Provide the (X, Y) coordinate of the cell's center where the given text is located.  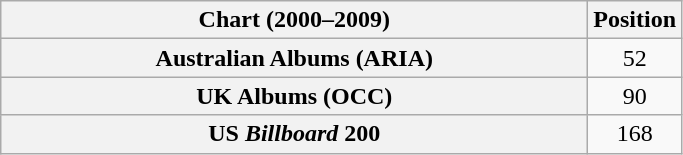
168 (635, 134)
US Billboard 200 (294, 134)
Chart (2000–2009) (294, 20)
Position (635, 20)
UK Albums (OCC) (294, 96)
52 (635, 58)
90 (635, 96)
Australian Albums (ARIA) (294, 58)
